Return the (x, y) coordinate for the center point of the cell that contains the specified text.  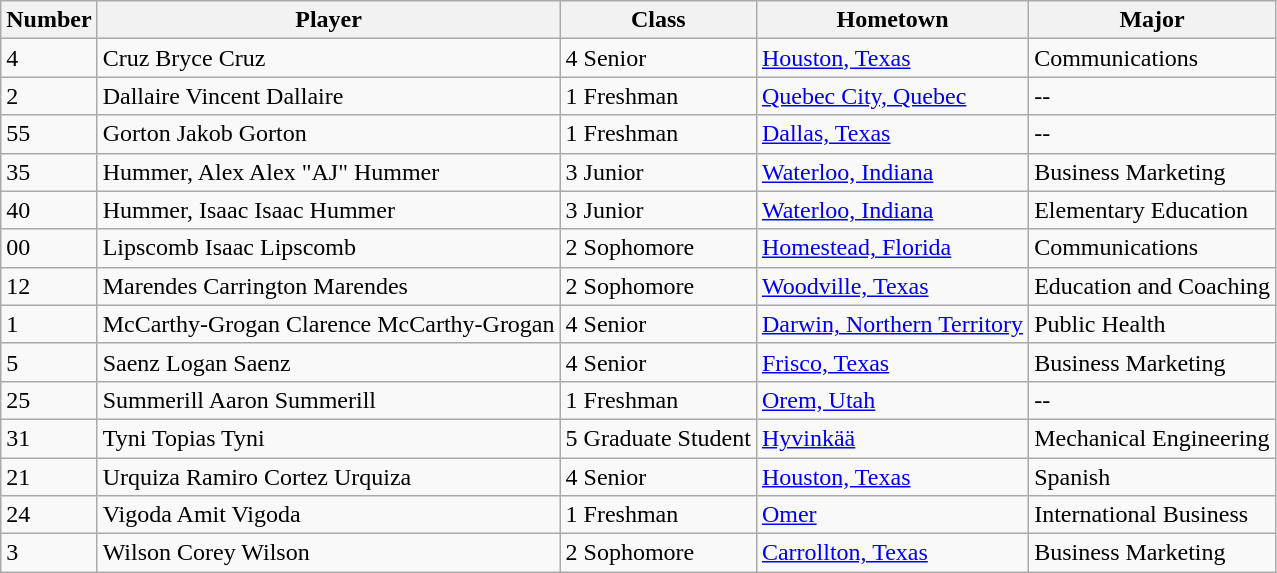
2 (49, 96)
Hyvinkää (892, 438)
4 (49, 58)
55 (49, 134)
Orem, Utah (892, 400)
Tyni Topias Tyni (328, 438)
Public Health (1152, 324)
Urquiza Ramiro Cortez Urquiza (328, 477)
00 (49, 248)
24 (49, 515)
McCarthy-Grogan Clarence McCarthy-Grogan (328, 324)
Major (1152, 20)
Marendes Carrington Marendes (328, 286)
Spanish (1152, 477)
Hometown (892, 20)
Omer (892, 515)
Number (49, 20)
Darwin, Northern Territory (892, 324)
International Business (1152, 515)
1 (49, 324)
Elementary Education (1152, 210)
5 Graduate Student (658, 438)
25 (49, 400)
Class (658, 20)
Dallas, Texas (892, 134)
35 (49, 172)
Lipscomb Isaac Lipscomb (328, 248)
Saenz Logan Saenz (328, 362)
12 (49, 286)
Mechanical Engineering (1152, 438)
Cruz Bryce Cruz (328, 58)
40 (49, 210)
Summerill Aaron Summerill (328, 400)
Wilson Corey Wilson (328, 553)
Hummer, Alex Alex "AJ" Hummer (328, 172)
Education and Coaching (1152, 286)
Homestead, Florida (892, 248)
Carrollton, Texas (892, 553)
Gorton Jakob Gorton (328, 134)
5 (49, 362)
Hummer, Isaac Isaac Hummer (328, 210)
Player (328, 20)
Frisco, Texas (892, 362)
Vigoda Amit Vigoda (328, 515)
Quebec City, Quebec (892, 96)
Woodville, Texas (892, 286)
3 (49, 553)
31 (49, 438)
Dallaire Vincent Dallaire (328, 96)
21 (49, 477)
